Return the (X, Y) coordinate for the center point of the cell that contains the specified text.  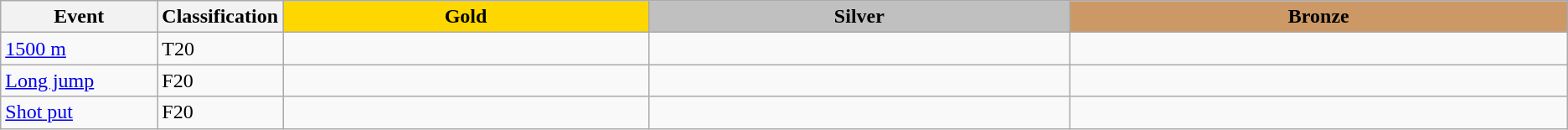
Classification (220, 17)
Event (79, 17)
T20 (220, 49)
Bronze (1318, 17)
1500 m (79, 49)
Long jump (79, 81)
Silver (859, 17)
Shot put (79, 112)
Gold (466, 17)
